Capture the cell that displays the provided text and extract its (x, y) central coordinate. 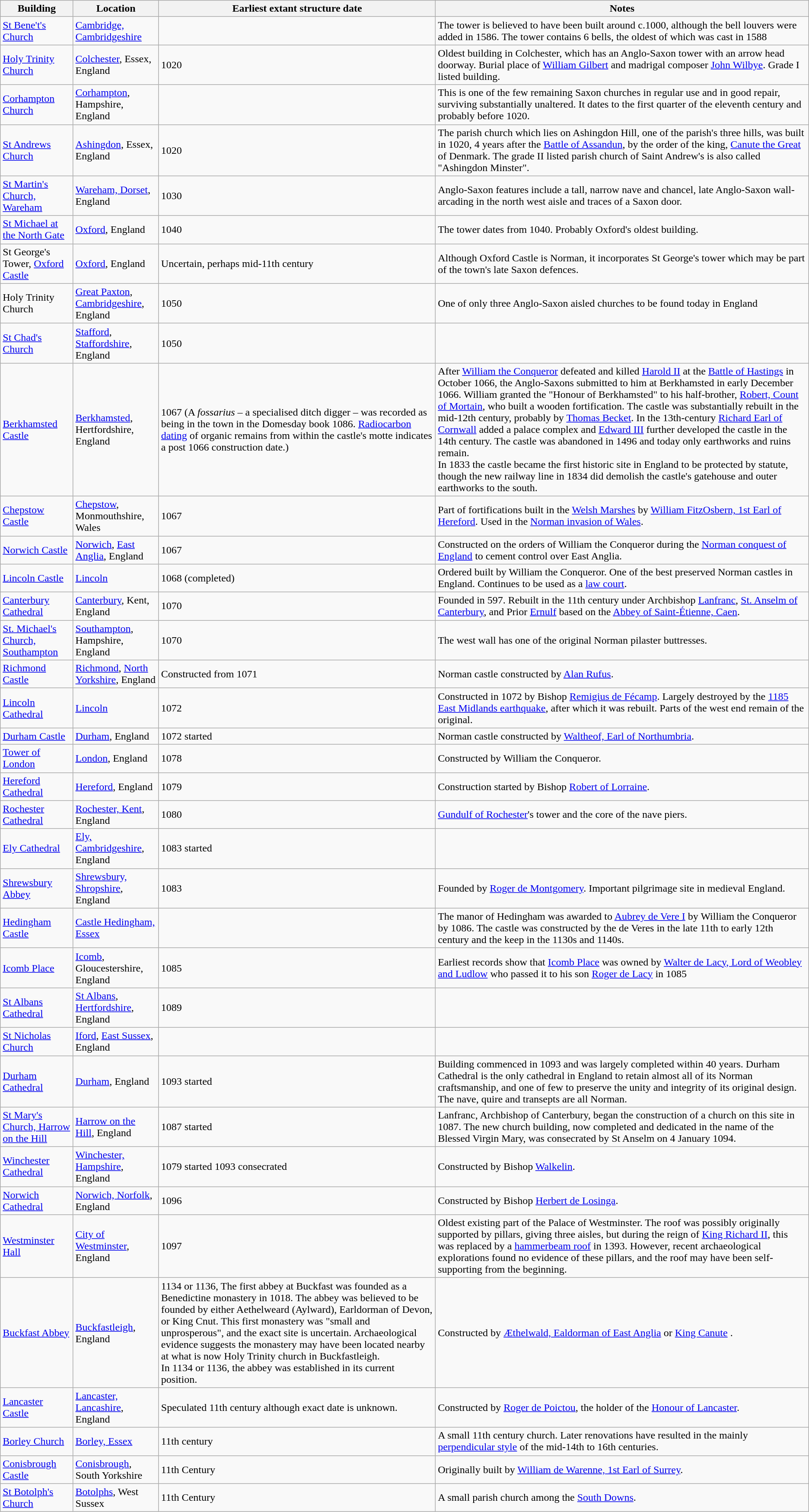
Ely Cathedral (37, 848)
A small parish church among the South Downs. (622, 1497)
Originally built by William de Warenne, 1st Earl of Surrey. (622, 1470)
Constructed by William the Conqueror. (622, 759)
1087 started (297, 1127)
Canterbury Cathedral (37, 607)
Winchester Cathedral (37, 1167)
Anglo-Saxon features include a tall, narrow nave and chancel, late Anglo-Saxon wall-arcading in the north west aisle and traces of a Saxon door. (622, 196)
Stafford, Staffordshire, England (116, 343)
Norwich Cathedral (37, 1201)
1079 (297, 786)
St. Michael's Church, Southampton (37, 640)
Constructed on the orders of William the Conqueror during the Norman conquest of England to cement control over East Anglia. (622, 550)
Chepstow Castle (37, 516)
Norman castle constructed by Alan Rufus. (622, 674)
Earliest extant structure date (297, 9)
1068 (completed) (297, 578)
St George's Tower, Oxford Castle (37, 264)
1080 (297, 815)
1079 started 1093 consecrated (297, 1167)
Richmond, North Yorkshire, England (116, 674)
Westminster Hall (37, 1246)
Norwich Castle (37, 550)
1083 started (297, 848)
Ashingdon, Essex, England (116, 150)
City of Westminster, England (116, 1246)
St Mary's Church, Harrow on the Hill (37, 1127)
Cambridge, Cambridgeshire (116, 31)
Corhampton, Hampshire, England (116, 105)
1072 (297, 708)
St Michael at the North Gate (37, 230)
Shrewsbury Abbey (37, 888)
Earliest records show that Icomb Place was owned by Walter de Lacy, Lord of Weobley and Ludlow who passed it to his son Roger de Lacy in 1085 (622, 968)
Berkhamsted, Hertfordshire, England (116, 429)
Part of fortifications built in the Welsh Marshes by William FitzOsbern, 1st Earl of Hereford. Used in the Norman invasion of Wales. (622, 516)
Constructed by Roger de Poictou, the holder of the Honour of Lancaster. (622, 1407)
Icomb Place (37, 968)
1083 (297, 888)
Durham Castle (37, 736)
Iford, East Sussex, England (116, 1041)
Hedingham Castle (37, 928)
Ely, Cambridgeshire, England (116, 848)
Buckfast Abbey (37, 1333)
1097 (297, 1246)
The tower dates from 1040. Probably Oxford's oldest building. (622, 230)
Hereford, England (116, 786)
Winchester, Hampshire, England (116, 1167)
St Nicholas Church (37, 1041)
Lancaster, Lancashire, England (116, 1407)
Constructed by Æthelwald, Ealdorman of East Anglia or King Canute . (622, 1333)
Berkhamsted Castle (37, 429)
1089 (297, 1007)
Founded by Roger de Montgomery. Important pilgrimage site in medieval England. (622, 888)
St Albans Cathedral (37, 1007)
Southampton, Hampshire, England (116, 640)
Constructed by Bishop Walkelin. (622, 1167)
1040 (297, 230)
Norman castle constructed by Waltheof, Earl of Northumbria. (622, 736)
Although Oxford Castle is Norman, it incorporates St George's tower which may be part of the town's late Saxon defences. (622, 264)
Buckfastleigh, England (116, 1333)
Lincoln Castle (37, 578)
Hereford Cathedral (37, 786)
Durham Cathedral (37, 1082)
St Botolph's Church (37, 1497)
Rochester Cathedral (37, 815)
Canterbury, Kent, England (116, 607)
Shrewsbury, Shropshire, England (116, 888)
Chepstow, Monmouthshire, Wales (116, 516)
Borley, Essex (116, 1441)
St Chad's Church (37, 343)
Constructed from 1071 (297, 674)
1030 (297, 196)
Conisbrough Castle (37, 1470)
1072 started (297, 736)
Icomb, Gloucestershire, England (116, 968)
Lancaster Castle (37, 1407)
Conisbrough, South Yorkshire (116, 1470)
Gundulf of Rochester's tower and the core of the nave piers. (622, 815)
1093 started (297, 1082)
Building (37, 9)
Great Paxton, Cambridgeshire, England (116, 303)
One of only three Anglo-Saxon aisled churches to be found today in England (622, 303)
Tower of London (37, 759)
St Albans, Hertfordshire, England (116, 1007)
St Bene't's Church (37, 31)
Norwich, Norfolk, England (116, 1201)
Colchester, Essex, England (116, 65)
Lincoln Cathedral (37, 708)
Harrow on the Hill, England (116, 1127)
The west wall has one of the original Norman pilaster buttresses. (622, 640)
Notes (622, 9)
Borley Church (37, 1441)
Constructed by Bishop Herbert de Losinga. (622, 1201)
1096 (297, 1201)
1085 (297, 968)
Norwich, East Anglia, England (116, 550)
Ordered built by William the Conqueror. One of the best preserved Norman castles in England. Continues to be used as a law court. (622, 578)
Uncertain, perhaps mid-11th century (297, 264)
St Martin's Church, Wareham (37, 196)
Speculated 11th century although exact date is unknown. (297, 1407)
Corhampton Church (37, 105)
St Andrews Church (37, 150)
London, England (116, 759)
Wareham, Dorset, England (116, 196)
Location (116, 9)
11th century (297, 1441)
Botolphs, West Sussex (116, 1497)
Construction started by Bishop Robert of Lorraine. (622, 786)
Rochester, Kent, England (116, 815)
1078 (297, 759)
A small 11th century church. Later renovations have resulted in the mainly perpendicular style of the mid-14th to 16th centuries. (622, 1441)
Richmond Castle (37, 674)
Castle Hedingham, Essex (116, 928)
